Output the [X, Y] coordinate of the center of the cell containing the given text.  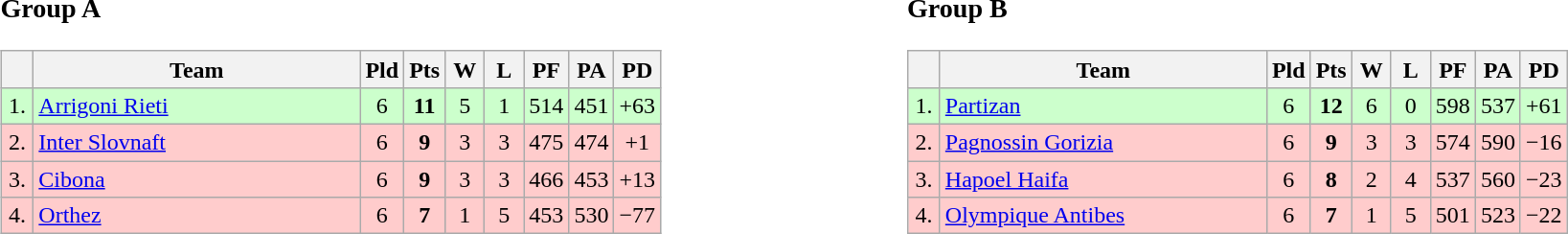
11 [425, 105]
530 [592, 216]
514 [546, 105]
Cibona [197, 179]
Arrigoni Rieti [197, 105]
+13 [638, 179]
2 [1372, 179]
451 [592, 105]
0 [1410, 105]
598 [1452, 105]
−23 [1544, 179]
466 [546, 179]
−77 [638, 216]
560 [1498, 179]
574 [1452, 143]
Partizan [1103, 105]
523 [1498, 216]
Orthez [197, 216]
+1 [638, 143]
−16 [1544, 143]
+61 [1544, 105]
474 [592, 143]
Pagnossin Gorizia [1103, 143]
Hapoel Haifa [1103, 179]
−22 [1544, 216]
12 [1331, 105]
501 [1452, 216]
4 [1410, 179]
+63 [638, 105]
Olympique Antibes [1103, 216]
8 [1331, 179]
590 [1498, 143]
475 [546, 143]
Inter Slovnaft [197, 143]
